Output the (X, Y) coordinate of the center of the cell containing the given text.  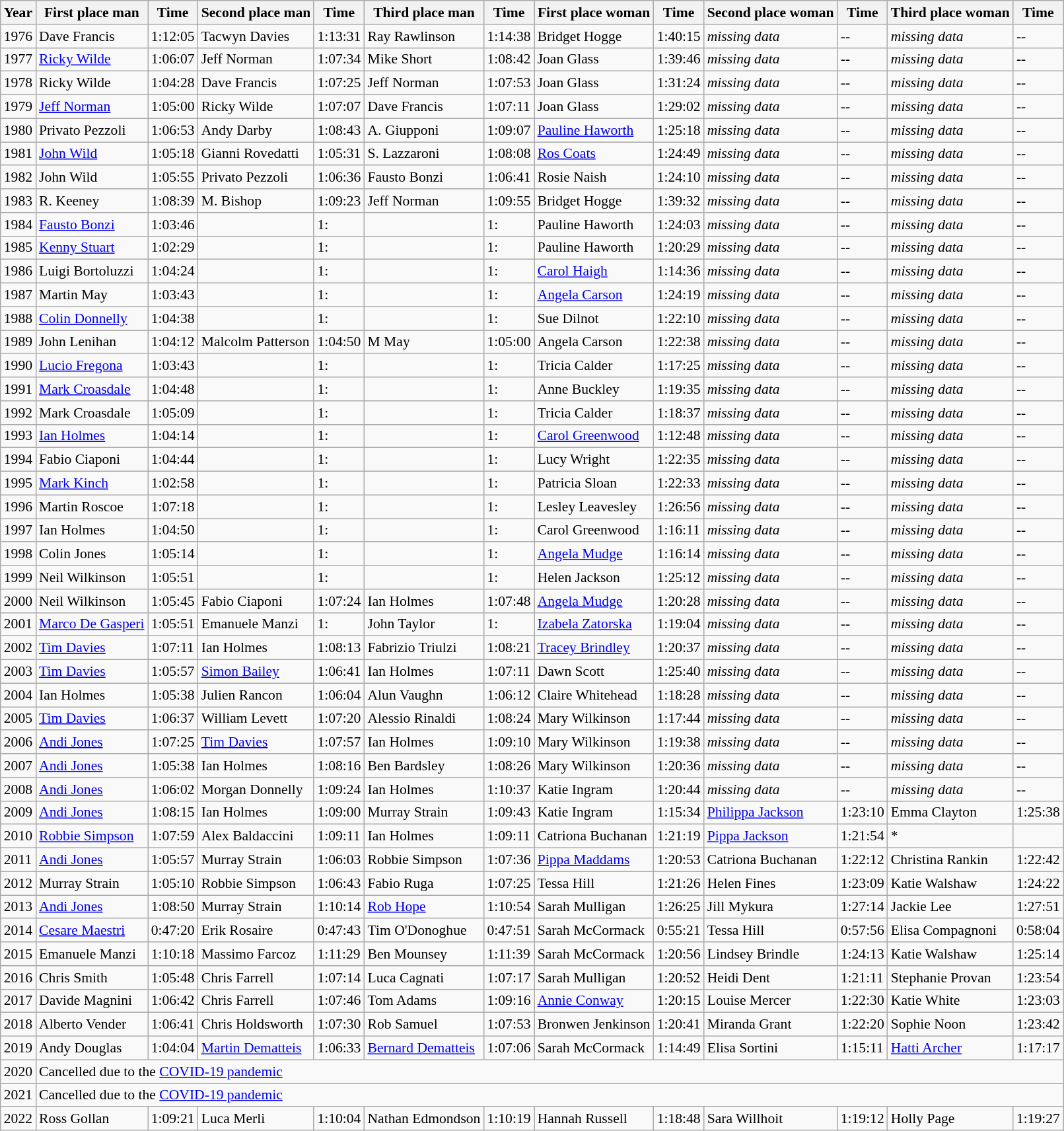
2001 (18, 624)
1976 (18, 36)
Miranda Grant (771, 1025)
1982 (18, 178)
1:20:52 (679, 978)
1:06:04 (339, 695)
Lindsey Brindle (771, 954)
1:27:51 (1038, 907)
A. Giupponi (424, 130)
1981 (18, 154)
1:02:58 (173, 484)
1:06:12 (509, 695)
1:15:34 (679, 813)
1:09:16 (509, 1001)
Luca Cagnati (424, 978)
1:19:35 (679, 389)
Luca Merli (256, 1119)
M. Bishop (256, 201)
1:04:48 (173, 389)
1:08:16 (339, 766)
1:04:24 (173, 272)
1:20:44 (679, 789)
Elisa Compagnoni (950, 931)
1:09:07 (509, 130)
1994 (18, 460)
2007 (18, 766)
2015 (18, 954)
2000 (18, 601)
Chris Smith (92, 978)
1:05:18 (173, 154)
1:21:11 (863, 978)
1:05:45 (173, 601)
1:06:02 (173, 789)
Sara Willhoit (771, 1119)
1:16:11 (679, 530)
1:14:38 (509, 36)
1:07:20 (339, 719)
1983 (18, 201)
1:26:56 (679, 507)
Bronwen Jenkinson (594, 1025)
2014 (18, 931)
1:31:24 (679, 83)
1:06:37 (173, 719)
Andy Darby (256, 130)
S. Lazzaroni (424, 154)
1:24:03 (679, 225)
1:29:02 (679, 107)
Third place man (424, 13)
1:20:29 (679, 248)
1:10:04 (339, 1119)
1:23:54 (1038, 978)
1:10:19 (509, 1119)
Alex Baldaccini (256, 836)
2019 (18, 1048)
1:23:42 (1038, 1025)
1:10:54 (509, 907)
1:19:04 (679, 624)
1:07:07 (339, 107)
Annie Conway (594, 1001)
1977 (18, 59)
William Levett (256, 719)
1:20:37 (679, 648)
Dawn Scott (594, 672)
1:19:12 (863, 1119)
Marco De Gasperi (92, 624)
* (950, 836)
2017 (18, 1001)
Hannah Russell (594, 1119)
1:18:28 (679, 695)
Ben Bardsley (424, 766)
2021 (18, 1095)
1:17:25 (679, 366)
1987 (18, 295)
1:24:13 (863, 954)
Elisa Sortini (771, 1048)
John Lenihan (92, 342)
1:05:09 (173, 413)
Jackie Lee (950, 907)
1:22:35 (679, 460)
1:08:21 (509, 648)
1:24:49 (679, 154)
2003 (18, 672)
1:06:36 (339, 178)
Lucio Fregona (92, 366)
Hatti Archer (950, 1048)
1:40:15 (679, 36)
1:09:00 (339, 813)
Rosie Naish (594, 178)
1:24:19 (679, 295)
1:06:07 (173, 59)
1:08:08 (509, 154)
Martin Roscoe (92, 507)
1:23:10 (863, 813)
1:09:21 (173, 1119)
2011 (18, 860)
1980 (18, 130)
Fabrizio Triulzi (424, 648)
1988 (18, 318)
0:58:04 (1038, 931)
Mike Short (424, 59)
Emma Clayton (950, 813)
1:22:38 (679, 342)
1:14:49 (679, 1048)
Helen Jackson (594, 577)
Pippa Jackson (771, 836)
1:22:33 (679, 484)
0:57:56 (863, 931)
Stephanie Provan (950, 978)
Lesley Leavesley (594, 507)
1:06:43 (339, 883)
1:08:50 (173, 907)
First place man (92, 13)
1:22:30 (863, 1001)
Anne Buckley (594, 389)
2022 (18, 1119)
1:12:48 (679, 436)
1:12:05 (173, 36)
1:22:42 (1038, 860)
1:20:53 (679, 860)
1:05:14 (173, 554)
Nathan Edmondson (424, 1119)
Year (18, 13)
1:11:39 (509, 954)
Holly Page (950, 1119)
1:07:18 (173, 507)
1:26:25 (679, 907)
1:09:43 (509, 813)
Jill Mykura (771, 907)
1:24:22 (1038, 883)
2004 (18, 695)
2010 (18, 836)
Heidi Dent (771, 978)
1:20:36 (679, 766)
1:21:26 (679, 883)
1985 (18, 248)
Philippa Jackson (771, 813)
1:10:37 (509, 789)
Carol Haigh (594, 272)
Morgan Donnelly (256, 789)
0:55:21 (679, 931)
1:25:12 (679, 577)
1:04:14 (173, 436)
1:09:55 (509, 201)
1:22:20 (863, 1025)
2012 (18, 883)
Gianni Rovedatti (256, 154)
Lucy Wright (594, 460)
1984 (18, 225)
Tom Adams (424, 1001)
Chris Holdsworth (256, 1025)
1:05:48 (173, 978)
1:08:43 (339, 130)
1:08:42 (509, 59)
1989 (18, 342)
Cesare Maestri (92, 931)
2005 (18, 719)
1:08:15 (173, 813)
1:09:23 (339, 201)
Ross Gollan (92, 1119)
1:15:11 (863, 1048)
1:07:17 (509, 978)
1:16:14 (679, 554)
2018 (18, 1025)
1:21:19 (679, 836)
1:07:24 (339, 601)
Sophie Noon (950, 1025)
Simon Bailey (256, 672)
Mark Kinch (92, 484)
2008 (18, 789)
1:19:27 (1038, 1119)
1:13:31 (339, 36)
1:09:10 (509, 743)
1:07:46 (339, 1001)
1:21:54 (863, 836)
1:22:10 (679, 318)
Alun Vaughn (424, 695)
Pippa Maddams (594, 860)
1:17:17 (1038, 1048)
1:17:44 (679, 719)
Erik Rosaire (256, 931)
Rob Samuel (424, 1025)
2013 (18, 907)
Martin May (92, 295)
1999 (18, 577)
1:10:18 (173, 954)
1:08:26 (509, 766)
1:24:10 (679, 178)
1:25:18 (679, 130)
John Taylor (424, 624)
0:47:20 (173, 931)
Kenny Stuart (92, 248)
1:07:14 (339, 978)
1:11:29 (339, 954)
Tim O'Donoghue (424, 931)
Fabio Ruga (424, 883)
Luigi Bortoluzzi (92, 272)
R. Keeney (92, 201)
Katie White (950, 1001)
1:23:09 (863, 883)
1:06:03 (339, 860)
1:10:14 (339, 907)
2006 (18, 743)
Izabela Zatorska (594, 624)
Colin Jones (92, 554)
Ben Mounsey (424, 954)
1991 (18, 389)
1:07:06 (509, 1048)
1:25:38 (1038, 813)
1:07:59 (173, 836)
1:07:57 (339, 743)
1:04:04 (173, 1048)
Massimo Farcoz (256, 954)
Colin Donnelly (92, 318)
Claire Whitehead (594, 695)
1:03:46 (173, 225)
Tacwyn Davies (256, 36)
Davide Magnini (92, 1001)
Bernard Dematteis (424, 1048)
1:05:10 (173, 883)
0:47:43 (339, 931)
Louise Mercer (771, 1001)
Malcolm Patterson (256, 342)
Rob Hope (424, 907)
1:18:37 (679, 413)
1997 (18, 530)
1:06:33 (339, 1048)
1:07:34 (339, 59)
1995 (18, 484)
Sue Dilnot (594, 318)
2009 (18, 813)
First place woman (594, 13)
1:14:36 (679, 272)
1:08:24 (509, 719)
1:06:53 (173, 130)
1:23:03 (1038, 1001)
2020 (18, 1072)
1996 (18, 507)
Helen Fines (771, 883)
1:27:14 (863, 907)
1:25:14 (1038, 954)
Ros Coats (594, 154)
2002 (18, 648)
1:20:15 (679, 1001)
1:20:28 (679, 601)
1:08:39 (173, 201)
1:04:38 (173, 318)
1998 (18, 554)
1:07:30 (339, 1025)
1986 (18, 272)
1:20:56 (679, 954)
1:39:46 (679, 59)
Second place man (256, 13)
1:25:40 (679, 672)
Alessio Rinaldi (424, 719)
1978 (18, 83)
1:06:42 (173, 1001)
Patricia Sloan (594, 484)
1:09:24 (339, 789)
1992 (18, 413)
1:04:28 (173, 83)
Second place woman (771, 13)
1:18:48 (679, 1119)
1:19:38 (679, 743)
1:05:55 (173, 178)
1:04:44 (173, 460)
1:07:48 (509, 601)
Third place woman (950, 13)
1:04:12 (173, 342)
Tracey Brindley (594, 648)
M May (424, 342)
Christina Rankin (950, 860)
1:05:31 (339, 154)
1:08:13 (339, 648)
1:20:41 (679, 1025)
1:02:29 (173, 248)
Alberto Vender (92, 1025)
Ray Rawlinson (424, 36)
1990 (18, 366)
Martin Dematteis (256, 1048)
0:47:51 (509, 931)
1:39:32 (679, 201)
1:22:12 (863, 860)
1979 (18, 107)
1:07:36 (509, 860)
2016 (18, 978)
Andy Douglas (92, 1048)
Julien Rancon (256, 695)
1993 (18, 436)
